Determine the [x, y] coordinate at the center of the cell enclosing the given text.  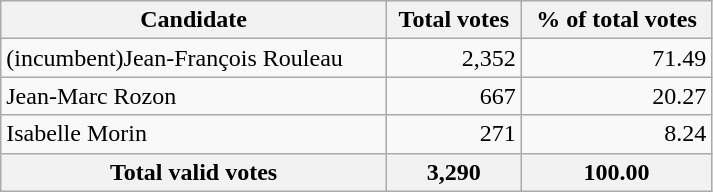
% of total votes [616, 20]
271 [454, 134]
Total valid votes [194, 172]
Candidate [194, 20]
667 [454, 96]
(incumbent)Jean-François Rouleau [194, 58]
20.27 [616, 96]
Jean-Marc Rozon [194, 96]
8.24 [616, 134]
71.49 [616, 58]
Isabelle Morin [194, 134]
100.00 [616, 172]
Total votes [454, 20]
3,290 [454, 172]
2,352 [454, 58]
